Search for the cell housing the specified text and yield its [X, Y] center coordinate. 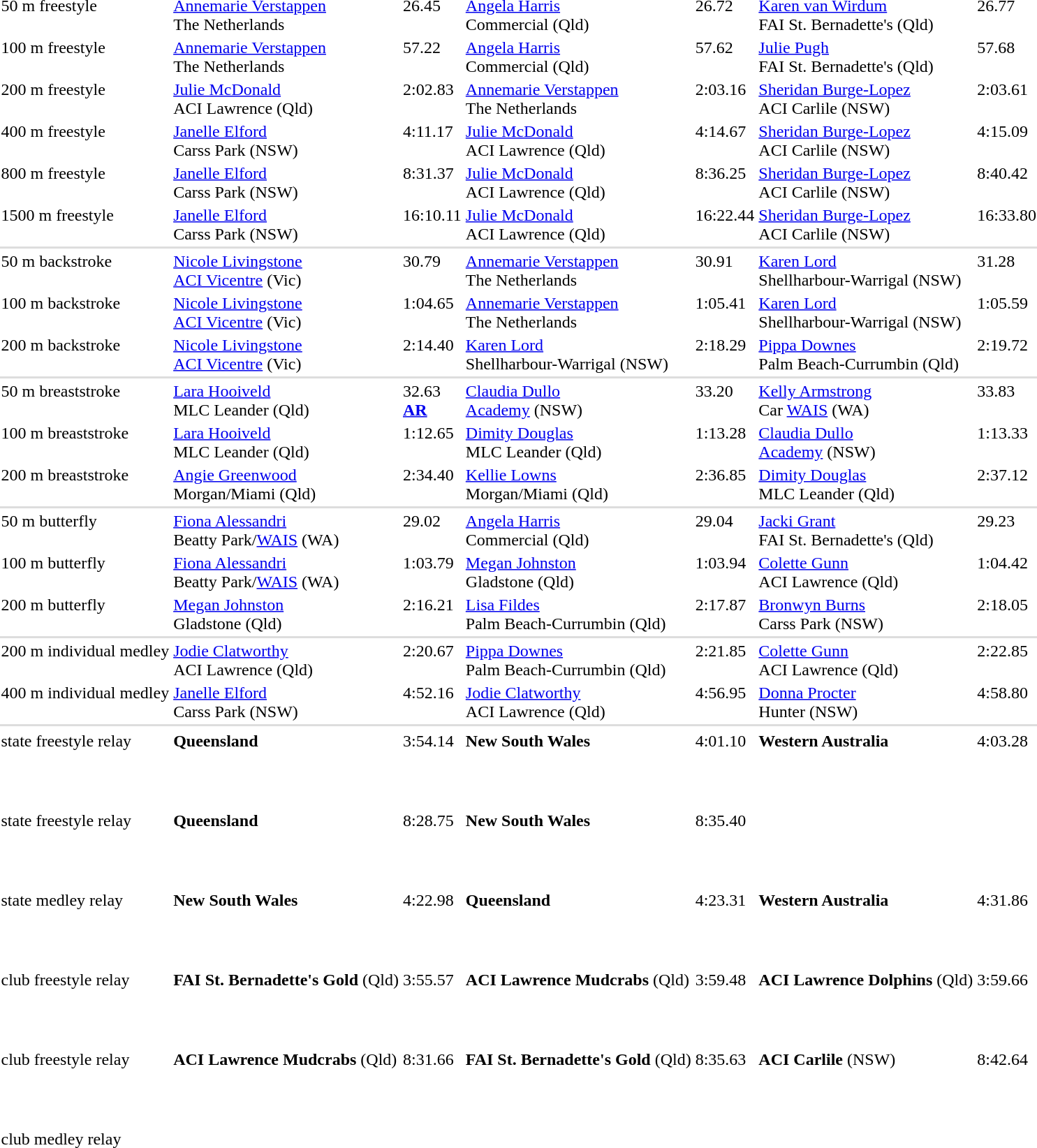
200 m individual medley [85, 661]
2:14.40 [433, 355]
200 m breaststroke [85, 485]
4:22.98 [433, 929]
8:35.63 [725, 1088]
1500 m freestyle [85, 225]
Bronwyn BurnsCarss Park (NSW) [866, 615]
2:02.83 [433, 99]
100 m breaststroke [85, 443]
ACI Carlile (NSW) [866, 1088]
29.04 [725, 531]
3:54.14 [433, 770]
2:36.85 [725, 485]
4:56.95 [725, 702]
57.22 [433, 57]
8:35.40 [725, 849]
2:20.67 [433, 661]
8:28.75 [433, 849]
2:17.87 [725, 615]
1:03.79 [433, 573]
200 m backstroke [85, 355]
Angie GreenwoodMorgan/Miami (Qld) [286, 485]
100 m butterfly [85, 573]
3:55.57 [433, 1008]
50 m breaststroke [85, 401]
ACI Lawrence Dolphins (Qld) [866, 1008]
100 m backstroke [85, 313]
2:21.85 [725, 661]
4:11.17 [433, 141]
1:04.65 [433, 313]
16:10.11 [433, 225]
200 m freestyle [85, 99]
state medley relay [85, 929]
8:31.37 [433, 183]
2:34.40 [433, 485]
4:14.67 [725, 141]
1:13.28 [725, 443]
Kelly ArmstrongCar WAIS (WA) [866, 401]
400 m freestyle [85, 141]
2:03.16 [725, 99]
30.79 [433, 271]
16:22.44 [725, 225]
8:36.25 [725, 183]
30.91 [725, 271]
100 m freestyle [85, 57]
400 m individual medley [85, 702]
50 m butterfly [85, 531]
1:12.65 [433, 443]
Jacki GrantFAI St. Bernadette's (Qld) [866, 531]
4:01.10 [725, 770]
Donna ProcterHunter (NSW) [866, 702]
800 m freestyle [85, 183]
57.62 [725, 57]
Lisa FildesPalm Beach-Currumbin (Qld) [578, 615]
200 m butterfly [85, 615]
29.02 [433, 531]
4:52.16 [433, 702]
33.20 [725, 401]
3:59.48 [725, 1008]
1:05.41 [725, 313]
32.63AR [433, 401]
1:03.94 [725, 573]
2:16.21 [433, 615]
4:23.31 [725, 929]
2:18.29 [725, 355]
50 m backstroke [85, 271]
Kellie LownsMorgan/Miami (Qld) [578, 485]
8:31.66 [433, 1088]
Julie PughFAI St. Bernadette's (Qld) [866, 57]
